Scan for the cell matching the given text and deliver its [x, y] coordinate at center. 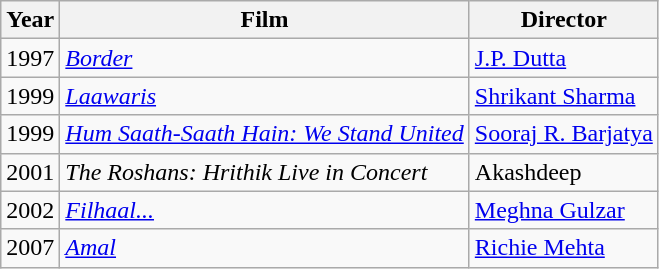
Laawaris [264, 96]
Film [264, 20]
Border [264, 58]
The Roshans: Hrithik Live in Concert [264, 172]
Amal [264, 248]
Sooraj R. Barjatya [564, 134]
Year [30, 20]
2007 [30, 248]
1997 [30, 58]
2001 [30, 172]
J.P. Dutta [564, 58]
Shrikant Sharma [564, 96]
Meghna Gulzar [564, 210]
Filhaal... [264, 210]
2002 [30, 210]
Richie Mehta [564, 248]
Hum Saath-Saath Hain: We Stand United [264, 134]
Akashdeep [564, 172]
Director [564, 20]
